Return (X, Y) of the center of cell containing provided text 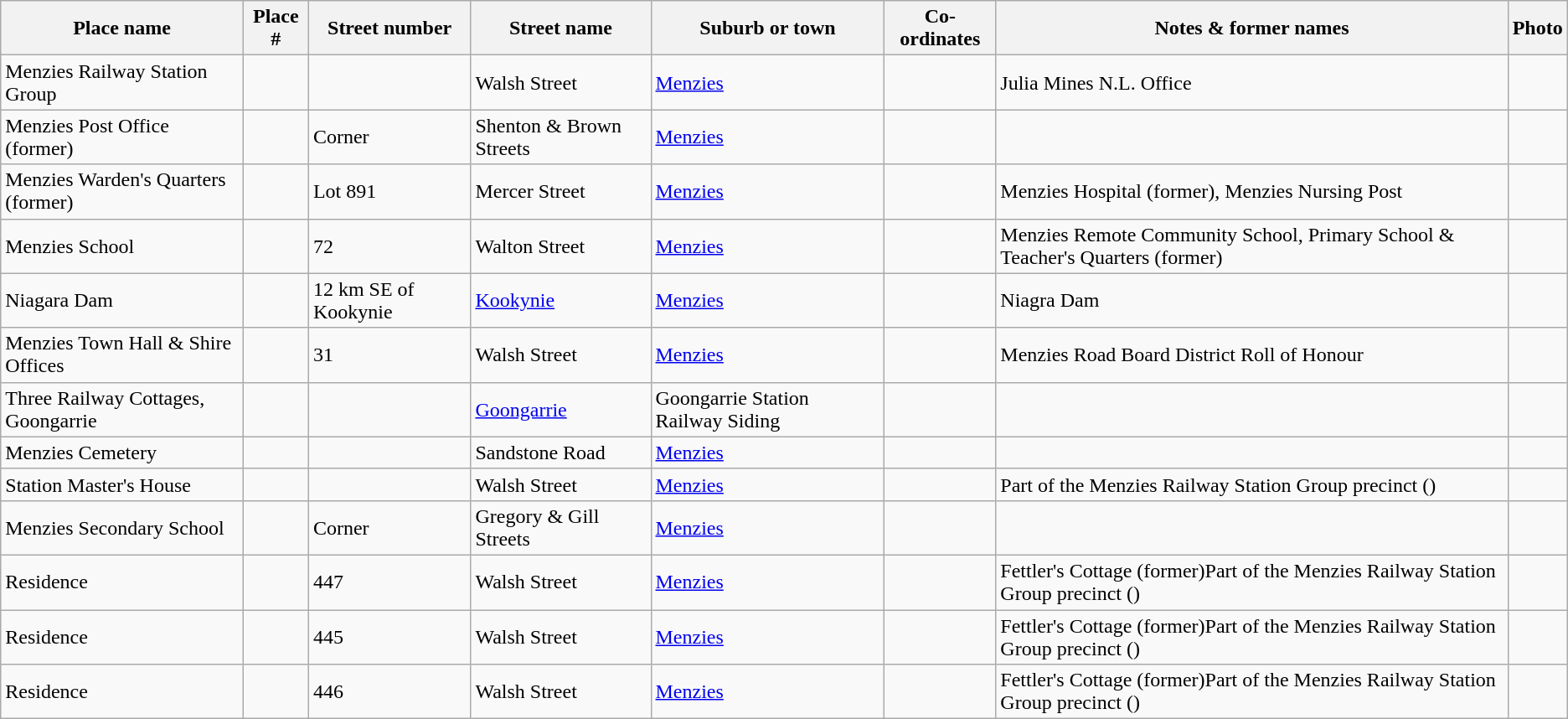
Three Railway Cottages, Goongarrie (122, 409)
12 km SE of Kookynie (389, 300)
Goongarrie (561, 409)
72 (389, 246)
445 (389, 637)
Menzies School (122, 246)
Niagra Dam (1251, 300)
Street name (561, 28)
Menzies Cemetery (122, 453)
Menzies Remote Community School, Primary School & Teacher's Quarters (former) (1251, 246)
Goongarrie Station Railway Siding (767, 409)
Co-ordinates (940, 28)
Street number (389, 28)
Walton Street (561, 246)
Menzies Warden's Quarters (former) (122, 191)
Menzies Secondary School (122, 528)
Menzies Railway Station Group (122, 82)
446 (389, 692)
Menzies Town Hall & Shire Offices (122, 355)
Menzies Hospital (former), Menzies Nursing Post (1251, 191)
Part of the Menzies Railway Station Group precinct () (1251, 484)
Place name (122, 28)
Notes & former names (1251, 28)
Shenton & Brown Streets (561, 137)
Niagara Dam (122, 300)
Gregory & Gill Streets (561, 528)
Sandstone Road (561, 453)
Station Master's House (122, 484)
Menzies Road Board District Roll of Honour (1251, 355)
Photo (1538, 28)
Suburb or town (767, 28)
Julia Mines N.L. Office (1251, 82)
Kookynie (561, 300)
Menzies Post Office (former) (122, 137)
Mercer Street (561, 191)
31 (389, 355)
447 (389, 582)
Lot 891 (389, 191)
Place # (276, 28)
